Capture the cell that displays the provided text and extract its (x, y) central coordinate. 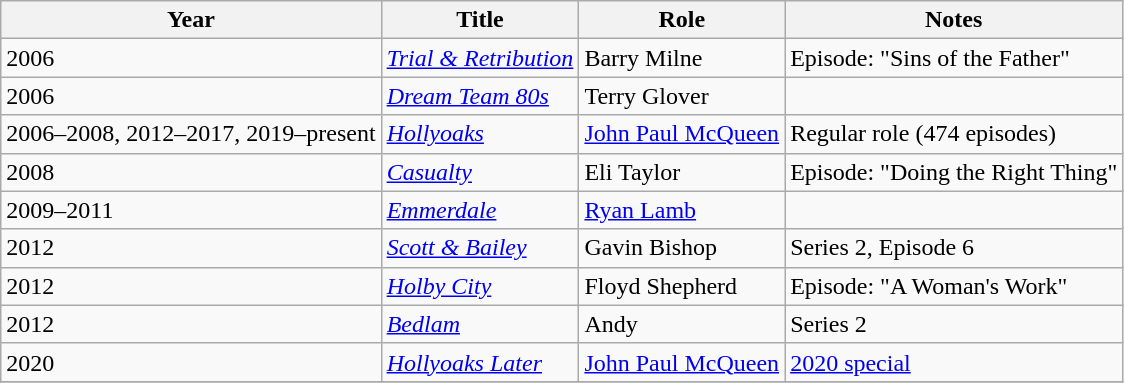
2006–2008, 2012–2017, 2019–present (191, 134)
Series 2 (954, 324)
Bedlam (480, 324)
Role (682, 20)
Holby City (480, 286)
Terry Glover (682, 96)
Emmerdale (480, 210)
Episode: "Sins of the Father" (954, 58)
Floyd Shepherd (682, 286)
Ryan Lamb (682, 210)
2008 (191, 172)
Eli Taylor (682, 172)
Notes (954, 20)
Hollyoaks Later (480, 362)
Regular role (474 episodes) (954, 134)
Dream Team 80s (480, 96)
Casualty (480, 172)
Scott & Bailey (480, 248)
Hollyoaks (480, 134)
2020 special (954, 362)
Title (480, 20)
Episode: "Doing the Right Thing" (954, 172)
Year (191, 20)
Barry Milne (682, 58)
Series 2, Episode 6 (954, 248)
Andy (682, 324)
2020 (191, 362)
Gavin Bishop (682, 248)
Episode: "A Woman's Work" (954, 286)
Trial & Retribution (480, 58)
2009–2011 (191, 210)
